Determine the [X, Y] coordinate at the center of the cell enclosing the given text.  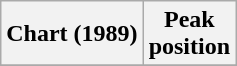
Peakposition [189, 34]
Chart (1989) [72, 34]
